Return [x, y] of the center of cell containing provided text 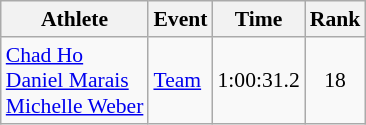
1:00:31.2 [259, 80]
Chad HoDaniel MaraisMichelle Weber [75, 80]
Team [180, 80]
Time [259, 19]
Rank [336, 19]
Athlete [75, 19]
Event [180, 19]
18 [336, 80]
